Return [X, Y] of the center of cell containing provided text 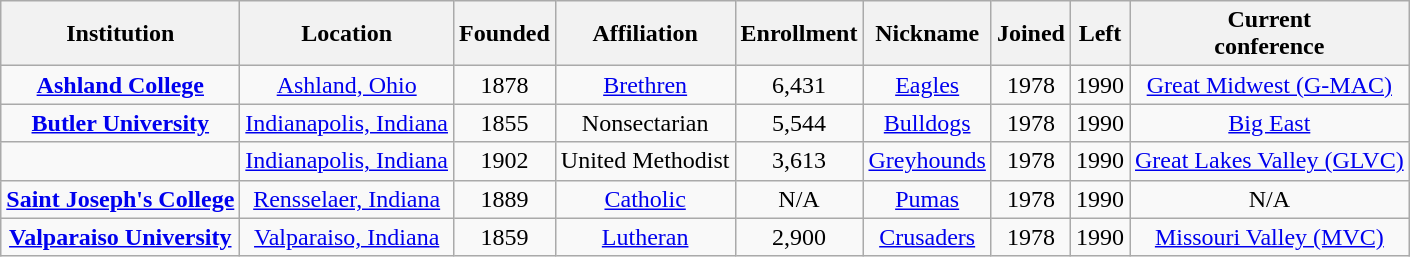
Bulldogs [927, 123]
1878 [505, 85]
Rensselaer, Indiana [347, 199]
Ashland, Ohio [347, 85]
Enrollment [799, 34]
Great Midwest (G-MAC) [1270, 85]
Saint Joseph's College [120, 199]
1902 [505, 161]
Institution [120, 34]
Greyhounds [927, 161]
Valparaiso, Indiana [347, 237]
Big East [1270, 123]
Brethren [645, 85]
United Methodist [645, 161]
2,900 [799, 237]
1855 [505, 123]
Eagles [927, 85]
Catholic [645, 199]
Great Lakes Valley (GLVC) [1270, 161]
6,431 [799, 85]
1859 [505, 237]
5,544 [799, 123]
Nonsectarian [645, 123]
Nickname [927, 34]
3,613 [799, 161]
Left [1100, 34]
Ashland College [120, 85]
Missouri Valley (MVC) [1270, 237]
Butler University [120, 123]
Affiliation [645, 34]
Founded [505, 34]
Location [347, 34]
1889 [505, 199]
Crusaders [927, 237]
Joined [1030, 34]
Currentconference [1270, 34]
Pumas [927, 199]
Valparaiso University [120, 237]
Lutheran [645, 237]
